Output the (x, y) coordinate of the center of the cell containing the given text.  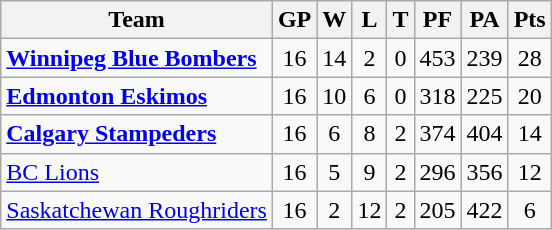
239 (484, 58)
296 (438, 172)
Team (137, 20)
205 (438, 210)
Saskatchewan Roughriders (137, 210)
8 (370, 134)
BC Lions (137, 172)
Winnipeg Blue Bombers (137, 58)
Pts (530, 20)
PF (438, 20)
9 (370, 172)
Calgary Stampeders (137, 134)
GP (294, 20)
453 (438, 58)
T (400, 20)
20 (530, 96)
356 (484, 172)
28 (530, 58)
374 (438, 134)
225 (484, 96)
422 (484, 210)
Edmonton Eskimos (137, 96)
10 (334, 96)
L (370, 20)
404 (484, 134)
5 (334, 172)
318 (438, 96)
PA (484, 20)
W (334, 20)
